Identify which cell holds the provided text, then report its [X, Y] central coordinate. 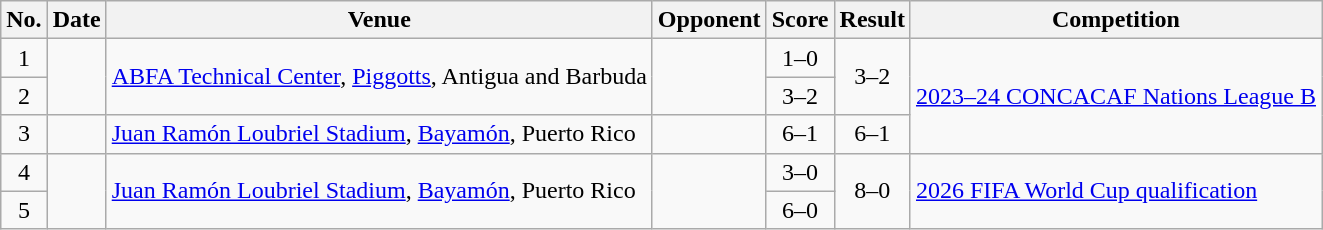
5 [24, 210]
1–0 [800, 58]
No. [24, 20]
3–0 [800, 172]
2 [24, 96]
4 [24, 172]
6–0 [800, 210]
Competition [1116, 20]
Result [872, 20]
Date [76, 20]
Venue [379, 20]
1 [24, 58]
ABFA Technical Center, Piggotts, Antigua and Barbuda [379, 77]
3 [24, 134]
Score [800, 20]
2026 FIFA World Cup qualification [1116, 191]
2023–24 CONCACAF Nations League B [1116, 96]
8–0 [872, 191]
Opponent [709, 20]
